Return the [x, y] coordinate for the center point of the cell that contains the specified text.  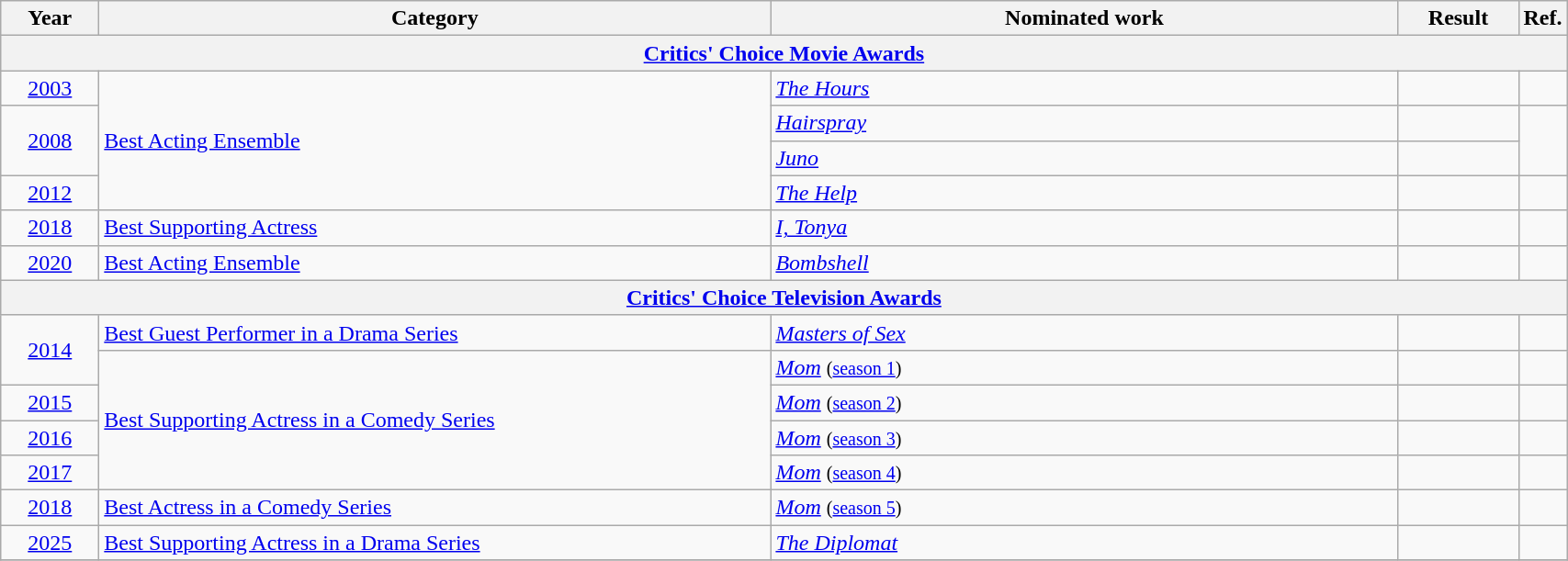
2012 [50, 193]
Best Supporting Actress [435, 228]
Mom (season 1) [1084, 367]
Nominated work [1084, 18]
The Diplomat [1084, 543]
2016 [50, 438]
Best Actress in a Comedy Series [435, 508]
The Help [1084, 193]
Category [435, 18]
2020 [50, 263]
Best Supporting Actress in a Drama Series [435, 543]
2008 [50, 140]
Mom (season 3) [1084, 438]
Masters of Sex [1084, 332]
2017 [50, 473]
I, Tonya [1084, 228]
Critics' Choice Television Awards [784, 297]
Result [1459, 18]
Hairspray [1084, 123]
Year [50, 18]
2014 [50, 350]
Bombshell [1084, 263]
The Hours [1084, 88]
Mom (season 5) [1084, 508]
Mom (season 4) [1084, 473]
2003 [50, 88]
Mom (season 2) [1084, 402]
Juno [1084, 158]
Ref. [1543, 18]
2025 [50, 543]
Best Guest Performer in a Drama Series [435, 332]
Best Supporting Actress in a Comedy Series [435, 420]
Critics' Choice Movie Awards [784, 53]
2015 [50, 402]
